Capture the cell that displays the provided text and extract its [x, y] central coordinate. 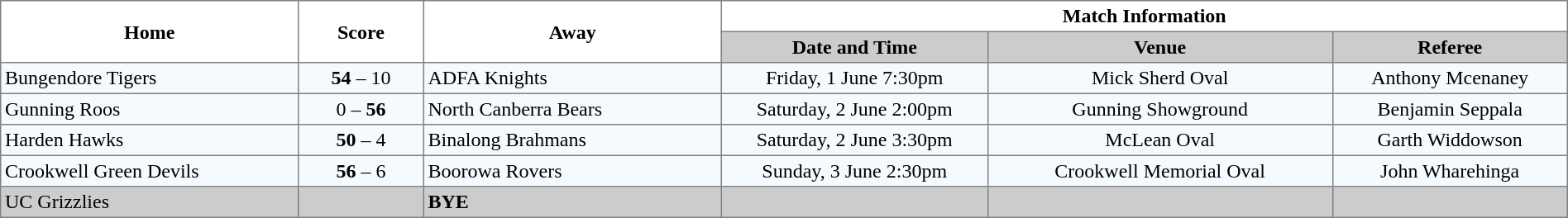
Harden Hawks [150, 140]
Binalong Brahmans [572, 140]
North Canberra Bears [572, 109]
Gunning Roos [150, 109]
McLean Oval [1159, 140]
Friday, 1 June 7:30pm [854, 78]
Benjamin Seppala [1450, 109]
56 – 6 [361, 171]
0 – 56 [361, 109]
Home [150, 31]
Date and Time [854, 47]
BYE [572, 202]
Sunday, 3 June 2:30pm [854, 171]
Saturday, 2 June 3:30pm [854, 140]
Anthony Mcenaney [1450, 78]
Away [572, 31]
Bungendore Tigers [150, 78]
Venue [1159, 47]
Mick Sherd Oval [1159, 78]
Saturday, 2 June 2:00pm [854, 109]
Crookwell Green Devils [150, 171]
John Wharehinga [1450, 171]
54 – 10 [361, 78]
Garth Widdowson [1450, 140]
ADFA Knights [572, 78]
Crookwell Memorial Oval [1159, 171]
Match Information [1145, 17]
Boorowa Rovers [572, 171]
Score [361, 31]
UC Grizzlies [150, 202]
Referee [1450, 47]
Gunning Showground [1159, 109]
50 – 4 [361, 140]
